Find where the given text appears and provide that cell's center as (X, Y) coordinate. 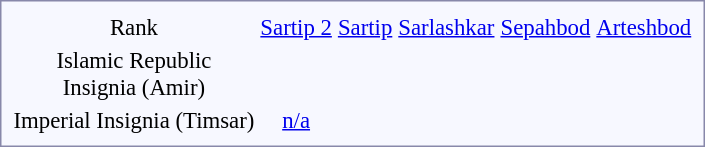
Rank (134, 27)
Islamic RepublicInsignia (Amir) (134, 74)
Arteshbod (644, 27)
Imperial Insignia (Timsar) (134, 120)
Sartip 2 (296, 27)
Sartip (364, 27)
n/a (296, 120)
Sepahbod (546, 27)
Sarlashkar (446, 27)
